Scan for the cell matching the given text and deliver its [X, Y] coordinate at center. 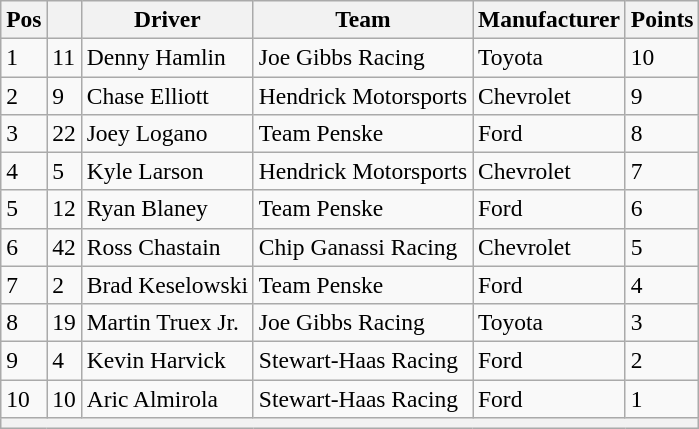
Team [362, 19]
Denny Hamlin [167, 57]
Kevin Harvick [167, 360]
Martin Truex Jr. [167, 322]
Ross Chastain [167, 247]
Brad Keselowski [167, 285]
Joey Logano [167, 133]
12 [64, 209]
Points [662, 19]
42 [64, 247]
Ryan Blaney [167, 209]
Aric Almirola [167, 398]
Manufacturer [550, 19]
19 [64, 322]
Driver [167, 19]
11 [64, 57]
Pos [24, 19]
22 [64, 133]
Chase Elliott [167, 95]
Kyle Larson [167, 171]
Chip Ganassi Racing [362, 247]
